Pinpoint the cell where the given text exists, returning its [X, Y] midpoint coordinate. 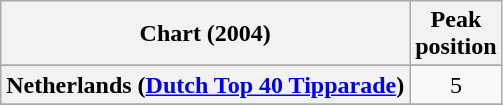
5 [456, 85]
Peakposition [456, 34]
Chart (2004) [206, 34]
Netherlands (Dutch Top 40 Tipparade) [206, 85]
